For the text-containing cell, return its midpoint in [X, Y] coordinate format. 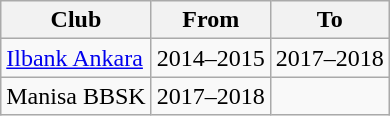
To [330, 20]
Club [76, 20]
Ilbank Ankara [76, 58]
From [210, 20]
2014–2015 [210, 58]
Manisa BBSK [76, 96]
